Locate the cell with the specified text and output its [x, y] center coordinate. 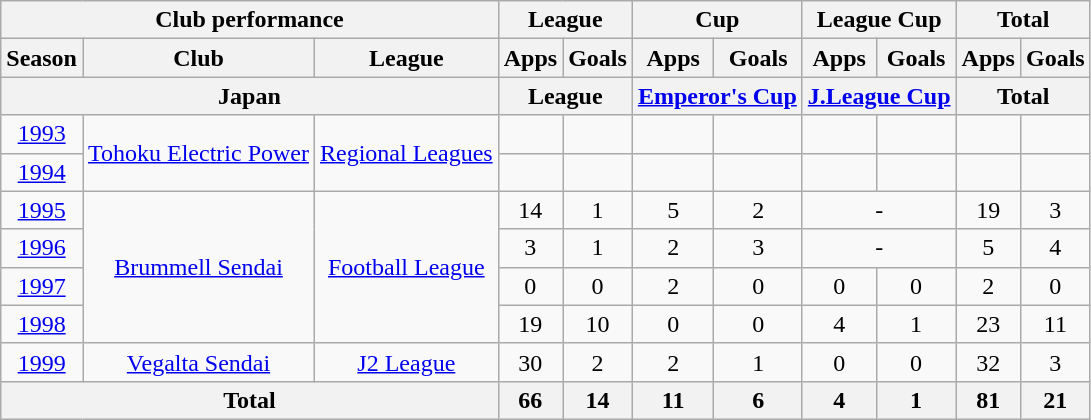
10 [598, 324]
Emperor's Cup [717, 96]
1993 [42, 134]
1994 [42, 172]
1998 [42, 324]
30 [530, 362]
J.League Cup [879, 96]
Football League [406, 267]
Regional Leagues [406, 153]
Brummell Sendai [198, 267]
1996 [42, 248]
1997 [42, 286]
32 [988, 362]
Tohoku Electric Power [198, 153]
81 [988, 400]
Vegalta Sendai [198, 362]
66 [530, 400]
League Cup [879, 20]
1995 [42, 210]
1999 [42, 362]
6 [758, 400]
J2 League [406, 362]
Japan [250, 96]
Club [198, 58]
23 [988, 324]
Season [42, 58]
Club performance [250, 20]
Cup [717, 20]
21 [1055, 400]
